Output the [x, y] coordinate of the center of the cell containing the given text.  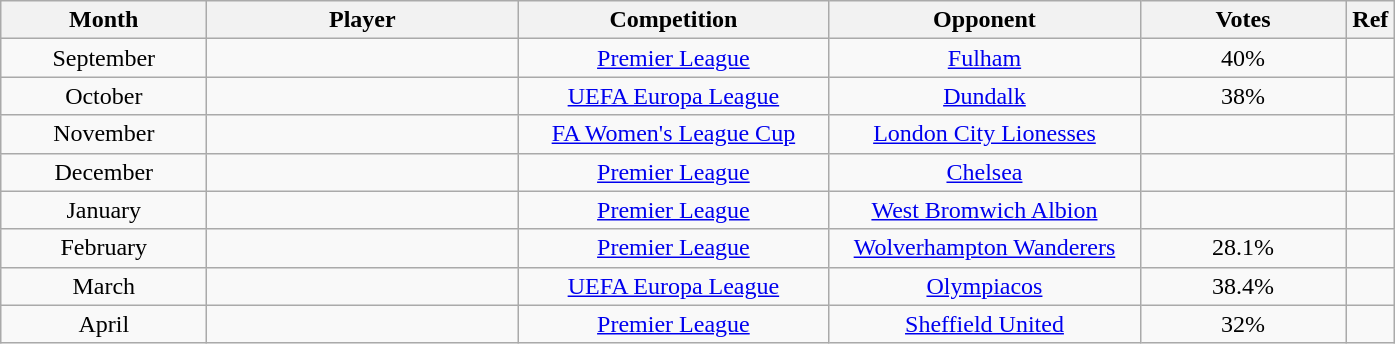
West Bromwich Albion [984, 210]
April [104, 324]
Ref [1370, 20]
November [104, 134]
London City Lionesses [984, 134]
Player [362, 20]
December [104, 172]
38% [1243, 96]
Opponent [984, 20]
40% [1243, 58]
Dundalk [984, 96]
38.4% [1243, 286]
September [104, 58]
Competition [674, 20]
Chelsea [984, 172]
FA Women's League Cup [674, 134]
Olympiacos [984, 286]
March [104, 286]
January [104, 210]
Month [104, 20]
28.1% [1243, 248]
Wolverhampton Wanderers [984, 248]
Sheffield United [984, 324]
February [104, 248]
Fulham [984, 58]
Votes [1243, 20]
32% [1243, 324]
October [104, 96]
